Output the [x, y] coordinate of the center of the cell containing the given text.  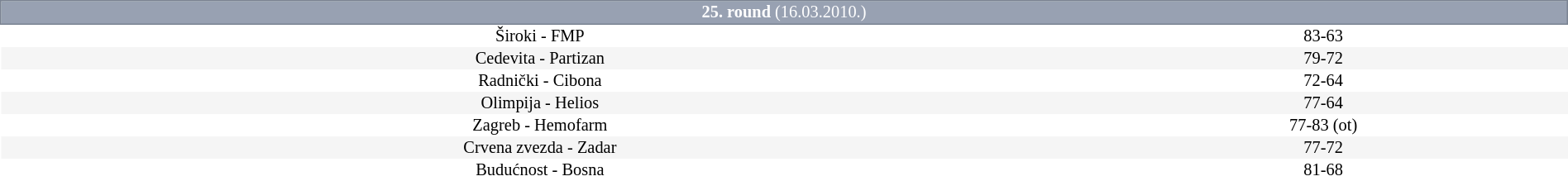
Zagreb - Hemofarm [540, 126]
81-68 [1323, 170]
Radnički - Cibona [540, 81]
Olimpija - Helios [540, 102]
25. round (16.03.2010.) [784, 12]
83-63 [1323, 36]
77-83 (ot) [1323, 126]
77-64 [1323, 102]
Crvena zvezda - Zadar [540, 147]
72-64 [1323, 81]
Budućnost - Bosna [540, 170]
Široki - FMP [540, 36]
77-72 [1323, 147]
Cedevita - Partizan [540, 58]
79-72 [1323, 58]
